Return the [X, Y] coordinate for the center point of the cell that contains the specified text.  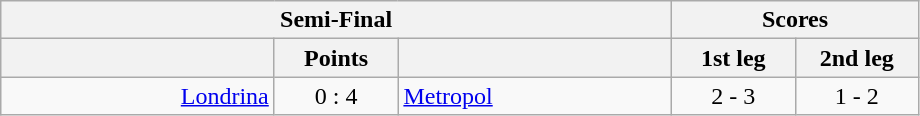
Semi-Final [336, 20]
Scores [794, 20]
Points [336, 58]
1st leg [733, 58]
0 : 4 [336, 96]
Metropol [535, 96]
2 - 3 [733, 96]
2nd leg [857, 58]
Londrina [138, 96]
1 - 2 [857, 96]
